Find where the given text appears and provide that cell's center as [x, y] coordinate. 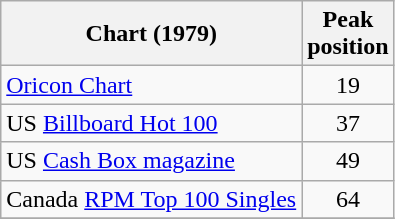
Peakposition [348, 34]
US Cash Box magazine [152, 161]
US Billboard Hot 100 [152, 123]
49 [348, 161]
Canada RPM Top 100 Singles [152, 199]
64 [348, 199]
19 [348, 85]
37 [348, 123]
Oricon Chart [152, 85]
Chart (1979) [152, 34]
